Output the (x, y) coordinate of the center of the cell containing the given text.  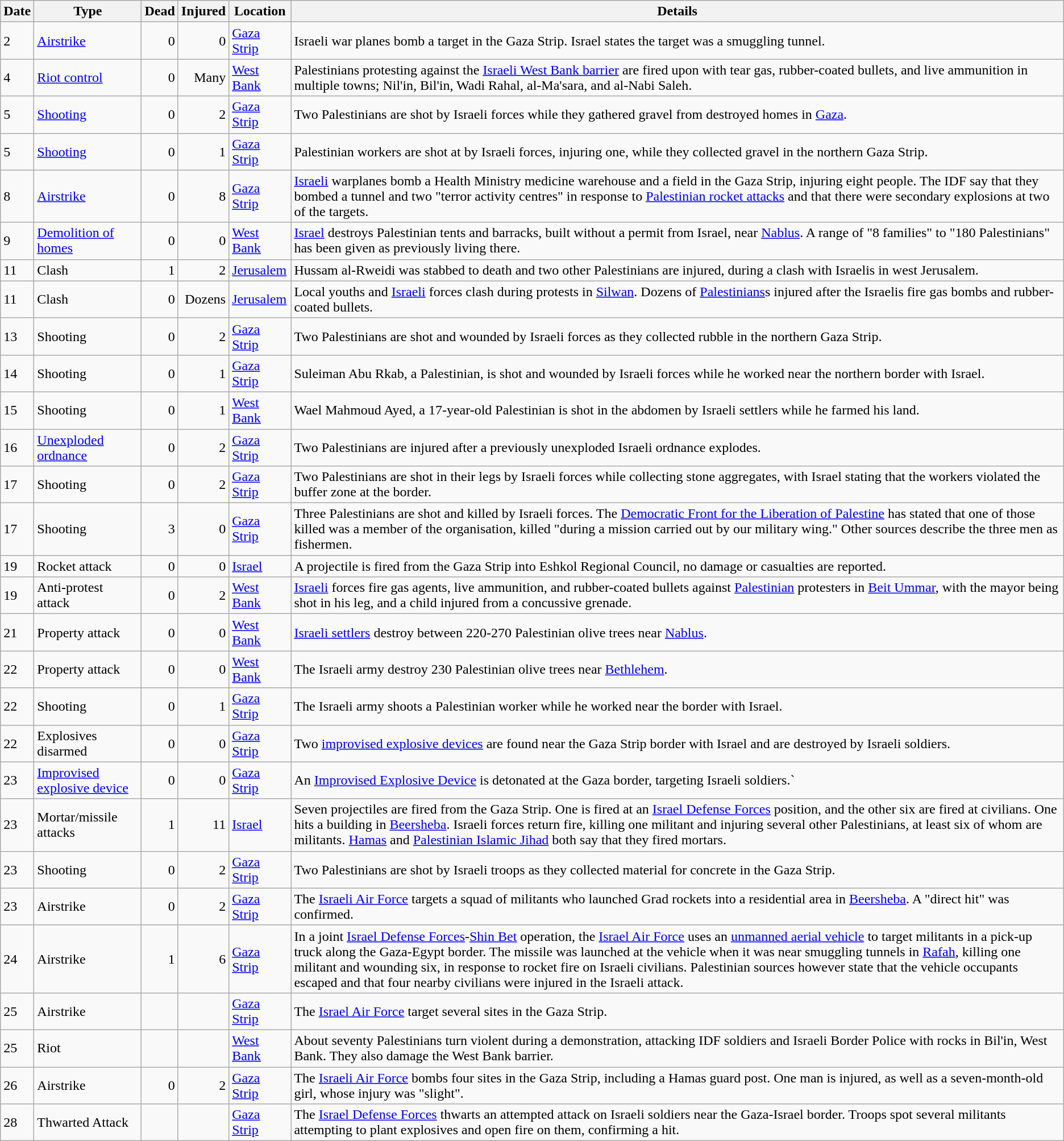
The Israeli army shoots a Palestinian worker while he worked near the border with Israel. (678, 706)
The Israeli Air Force targets a squad of militants who launched Grad rockets into a residential area in Beersheba. A "direct hit" was confirmed. (678, 906)
Suleiman Abu Rkab, a Palestinian, is shot and wounded by Israeli forces while he worked near the northern border with Israel. (678, 373)
Dozens (203, 299)
24 (17, 959)
Two Palestinians are shot by Israeli forces while they gathered gravel from destroyed homes in Gaza. (678, 115)
Demolition of homes (88, 241)
Dead (160, 11)
Anti-protest attack (88, 596)
Many (203, 77)
Explosives disarmed (88, 744)
14 (17, 373)
Hussam al-Rweidi was stabbed to death and two other Palestinians are injured, during a clash with Israelis in west Jerusalem. (678, 270)
Two Palestinians are shot by Israeli troops as they collected material for concrete in the Gaza Strip. (678, 870)
Palestinian workers are shot at by Israeli forces, injuring one, while they collected gravel in the northern Gaza Strip. (678, 151)
6 (203, 959)
The Israeli army destroy 230 Palestinian olive trees near Bethlehem. (678, 670)
Israeli settlers destroy between 220-270 Palestinian olive trees near Nablus. (678, 632)
Rocket attack (88, 566)
15 (17, 410)
16 (17, 447)
4 (17, 77)
An Improvised Explosive Device is detonated at the Gaza border, targeting Israeli soldiers.` (678, 780)
Two improvised explosive devices are found near the Gaza Strip border with Israel and are destroyed by Israeli soldiers. (678, 744)
26 (17, 1085)
Riot control (88, 77)
Details (678, 11)
28 (17, 1122)
13 (17, 337)
Two Palestinians are shot and wounded by Israeli forces as they collected rubble in the northern Gaza Strip. (678, 337)
A projectile is fired from the Gaza Strip into Eshkol Regional Council, no damage or casualties are reported. (678, 566)
Riot (88, 1048)
Improvised explosive device (88, 780)
The Israel Air Force target several sites in the Gaza Strip. (678, 1011)
Two Palestinians are injured after a previously unexploded Israeli ordnance explodes. (678, 447)
3 (160, 529)
Injured (203, 11)
Type (88, 11)
Thwarted Attack (88, 1122)
21 (17, 632)
Wael Mahmoud Ayed, a 17-year-old Palestinian is shot in the abdomen by Israeli settlers while he farmed his land. (678, 410)
Date (17, 11)
Mortar/missile attacks (88, 825)
Location (260, 11)
Israeli war planes bomb a target in the Gaza Strip. Israel states the target was a smuggling tunnel. (678, 41)
9 (17, 241)
Unexploded ordnance (88, 447)
